Determine the (X, Y) coordinate at the center of the cell enclosing the given text.  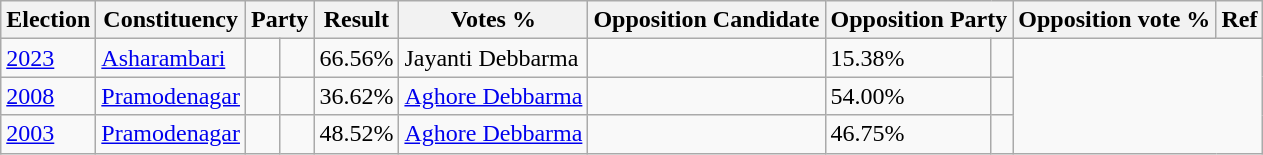
46.75% (908, 134)
Election (48, 20)
Votes % (494, 20)
Opposition vote % (1114, 20)
Result (356, 20)
15.38% (908, 58)
Opposition Candidate (706, 20)
2023 (48, 58)
2008 (48, 96)
Jayanti Debbarma (494, 58)
Asharambari (171, 58)
36.62% (356, 96)
Ref (1240, 20)
Opposition Party (919, 20)
54.00% (908, 96)
66.56% (356, 58)
48.52% (356, 134)
Party (279, 20)
Constituency (171, 20)
2003 (48, 134)
